Return the (X, Y) coordinate for the center point of the cell that contains the specified text.  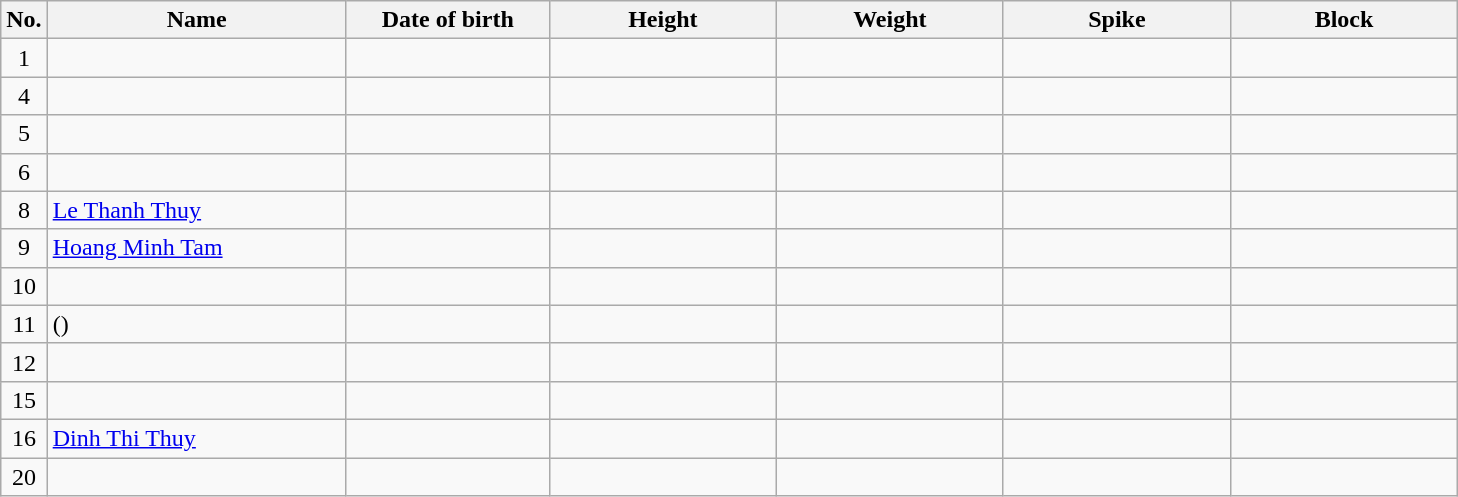
Block (1344, 20)
15 (24, 400)
20 (24, 477)
No. (24, 20)
12 (24, 362)
Height (662, 20)
Weight (890, 20)
16 (24, 438)
10 (24, 286)
Dinh Thi Thuy (196, 438)
5 (24, 134)
() (196, 324)
8 (24, 210)
Hoang Minh Tam (196, 248)
Name (196, 20)
4 (24, 96)
Spike (1116, 20)
Le Thanh Thuy (196, 210)
Date of birth (448, 20)
1 (24, 58)
11 (24, 324)
9 (24, 248)
6 (24, 172)
